From the cell containing the given text, extract its center point as [x, y] coordinate. 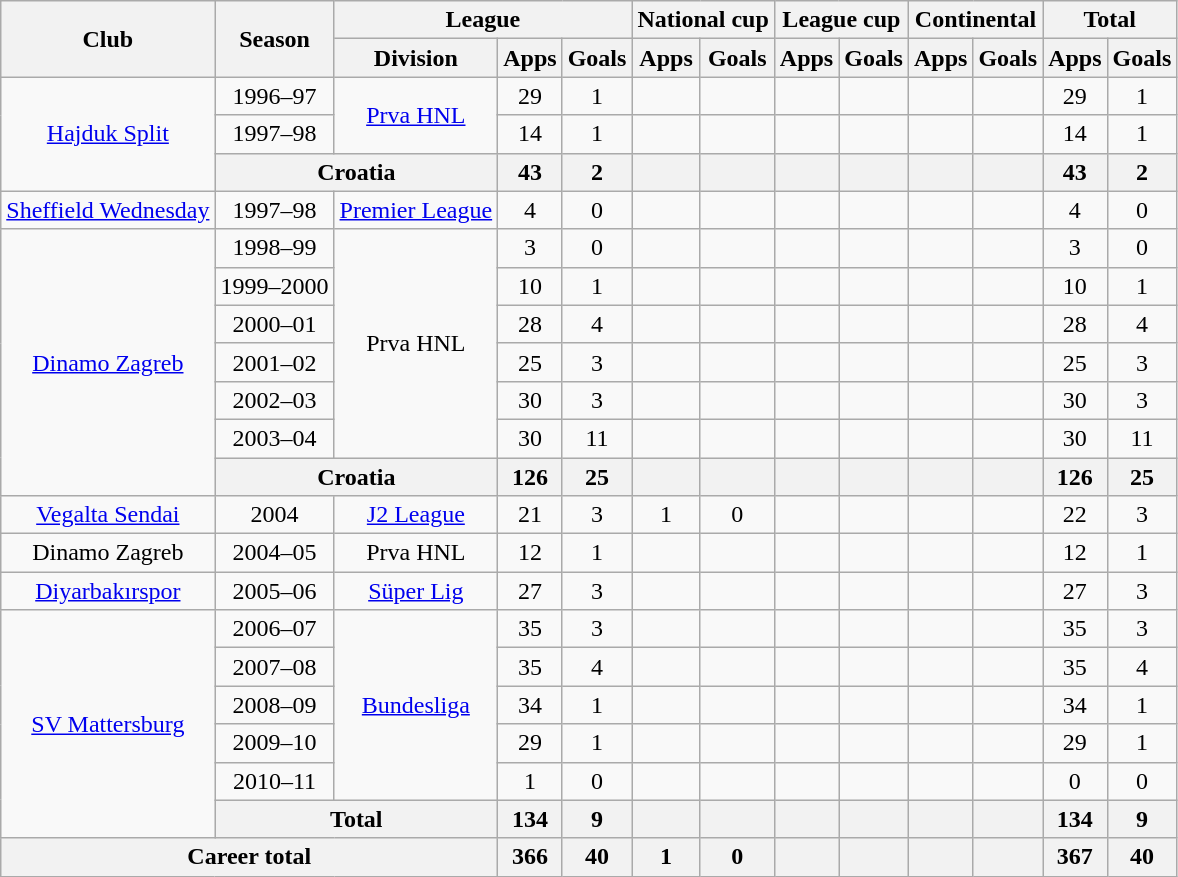
League cup [841, 20]
2008–09 [274, 705]
Season [274, 39]
1996–97 [274, 96]
2003–04 [274, 438]
2001–02 [274, 362]
Hajduk Split [108, 134]
Division [416, 58]
2002–03 [274, 400]
Continental [975, 20]
2010–11 [274, 781]
SV Mattersburg [108, 724]
J2 League [416, 515]
2004–05 [274, 553]
Diyarbakırspor [108, 591]
1998–99 [274, 248]
Sheffield Wednesday [108, 210]
2007–08 [274, 667]
2004 [274, 515]
1999–2000 [274, 286]
Süper Lig [416, 591]
367 [1075, 857]
366 [530, 857]
Vegalta Sendai [108, 515]
Career total [250, 857]
2006–07 [274, 629]
2009–10 [274, 743]
2005–06 [274, 591]
22 [1075, 515]
League [483, 20]
Premier League [416, 210]
21 [530, 515]
Bundesliga [416, 705]
Club [108, 39]
National cup [703, 20]
2000–01 [274, 324]
